Pinpoint the cell where the given text exists, returning its (X, Y) midpoint coordinate. 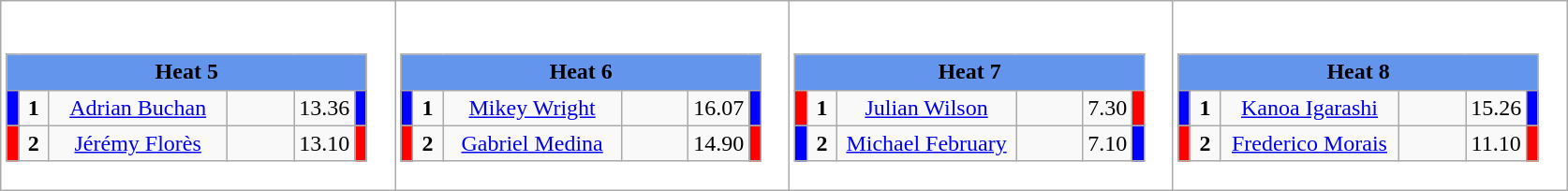
Heat 6 (581, 72)
7.10 (1107, 143)
Heat 5 1 Adrian Buchan 13.36 2 Jérémy Florès 13.10 (199, 95)
16.07 (719, 108)
13.36 (324, 108)
15.26 (1497, 108)
Heat 6 1 Mikey Wright 16.07 2 Gabriel Medina 14.90 (592, 95)
11.10 (1497, 143)
Heat 5 (186, 72)
Julian Wilson (927, 108)
Jérémy Florès (139, 143)
Gabriel Medina (532, 143)
13.10 (324, 143)
Heat 8 (1358, 72)
Mikey Wright (532, 108)
Kanoa Igarashi (1309, 108)
Heat 7 (969, 72)
Michael February (927, 143)
Heat 7 1 Julian Wilson 7.30 2 Michael February 7.10 (982, 95)
14.90 (719, 143)
Heat 8 1 Kanoa Igarashi 15.26 2 Frederico Morais 11.10 (1369, 95)
7.30 (1107, 108)
Frederico Morais (1309, 143)
Adrian Buchan (139, 108)
